Detect which cell encompasses the target text, then output its [x, y] center coordinate. 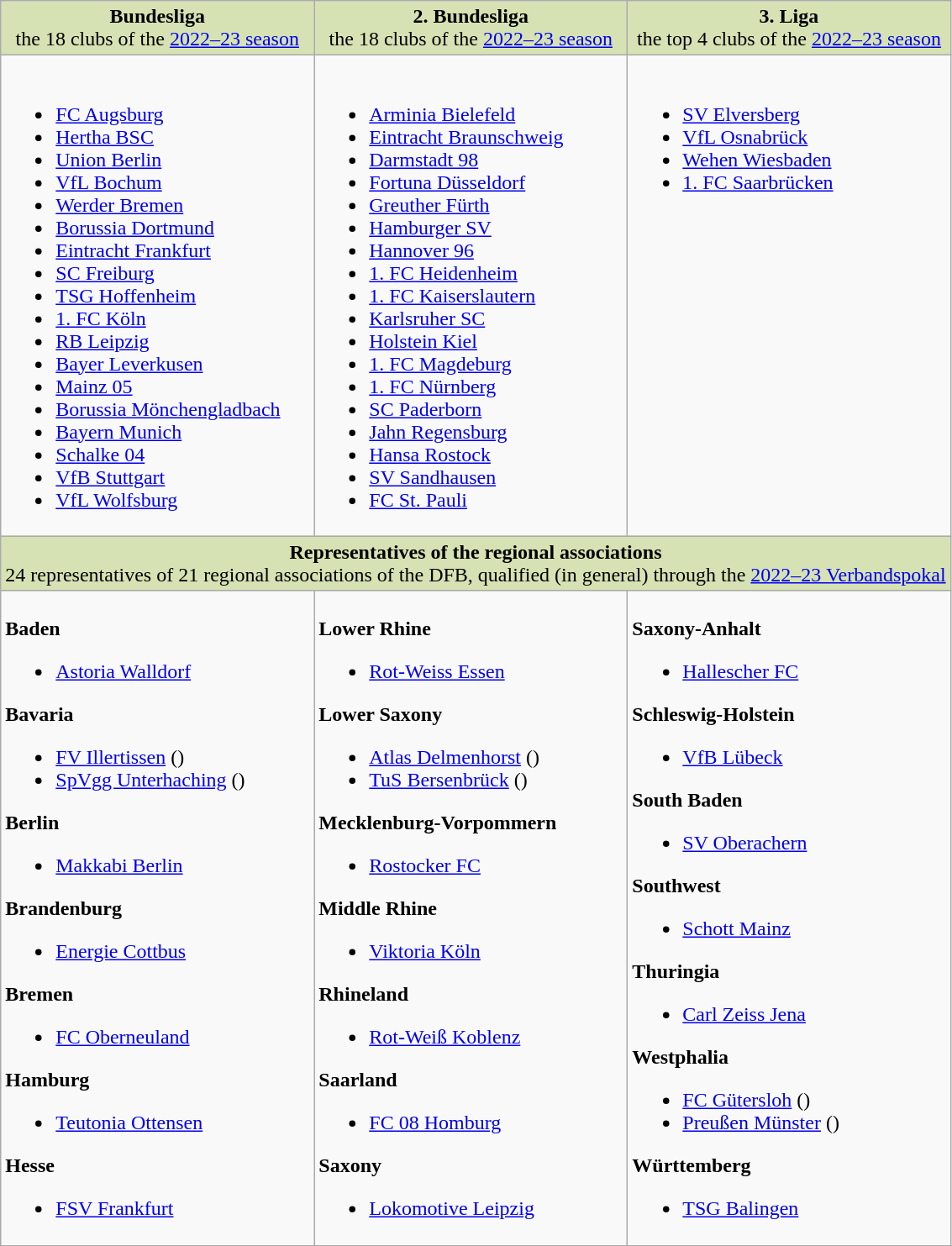
2. Bundesligathe 18 clubs of the 2022–23 season [471, 29]
3. Ligathe top 4 clubs of the 2022–23 season [789, 29]
Bundesligathe 18 clubs of the 2022–23 season [158, 29]
SV ElversbergVfL OsnabrückWehen Wiesbaden1. FC Saarbrücken [789, 296]
